From the cell containing the given text, extract its center point as [x, y] coordinate. 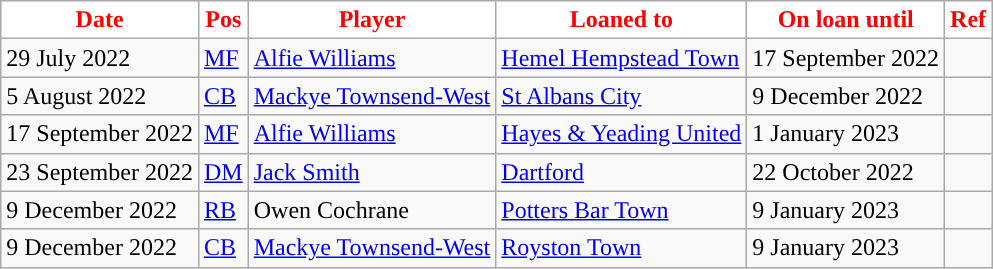
29 July 2022 [100, 58]
Pos [223, 20]
St Albans City [622, 96]
DM [223, 172]
Hemel Hempstead Town [622, 58]
RB [223, 210]
1 January 2023 [846, 134]
On loan until [846, 20]
Dartford [622, 172]
22 October 2022 [846, 172]
Ref [968, 20]
Jack Smith [372, 172]
Owen Cochrane [372, 210]
5 August 2022 [100, 96]
Royston Town [622, 248]
Potters Bar Town [622, 210]
Date [100, 20]
23 September 2022 [100, 172]
Player [372, 20]
Hayes & Yeading United [622, 134]
Loaned to [622, 20]
